Return (x, y) of the center of cell containing provided text 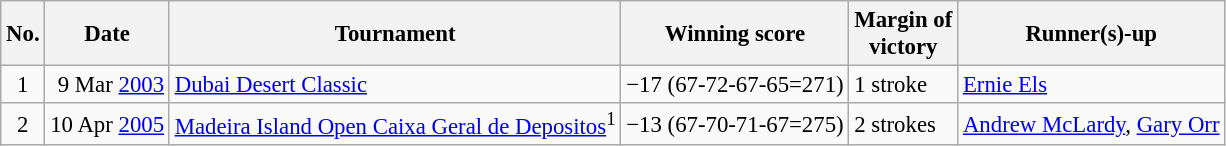
1 (23, 85)
Margin ofvictory (904, 34)
Dubai Desert Classic (395, 85)
Madeira Island Open Caixa Geral de Depositos1 (395, 124)
1 stroke (904, 85)
Winning score (735, 34)
10 Apr 2005 (107, 124)
2 strokes (904, 124)
9 Mar 2003 (107, 85)
Ernie Els (1092, 85)
−17 (67-72-67-65=271) (735, 85)
Andrew McLardy, Gary Orr (1092, 124)
Runner(s)-up (1092, 34)
Tournament (395, 34)
−13 (67-70-71-67=275) (735, 124)
Date (107, 34)
No. (23, 34)
2 (23, 124)
